Capture the cell that displays the provided text and extract its [x, y] central coordinate. 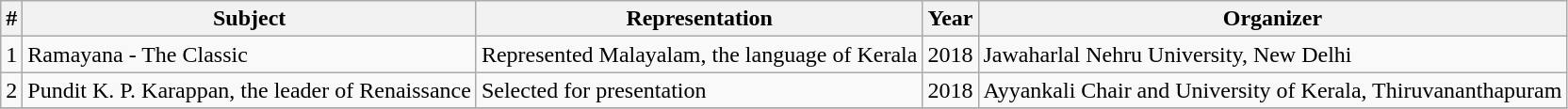
# [11, 19]
Selected for presentation [699, 90]
Represented Malayalam, the language of Kerala [699, 54]
1 [11, 54]
Organizer [1272, 19]
Jawaharlal Nehru University, New Delhi [1272, 54]
Subject [250, 19]
2 [11, 90]
Ramayana - The Classic [250, 54]
Pundit K. P. Karappan, the leader of Renaissance [250, 90]
Representation [699, 19]
Ayyankali Chair and University of Kerala, Thiruvananthapuram [1272, 90]
Year [950, 19]
